Find where the given text appears and provide that cell's center as [x, y] coordinate. 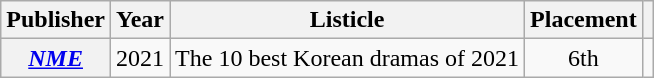
NME [56, 58]
Year [140, 20]
Placement [584, 20]
The 10 best Korean dramas of 2021 [348, 58]
Publisher [56, 20]
Listicle [348, 20]
6th [584, 58]
2021 [140, 58]
